Return the (X, Y) coordinate for the center point of the cell that contains the specified text.  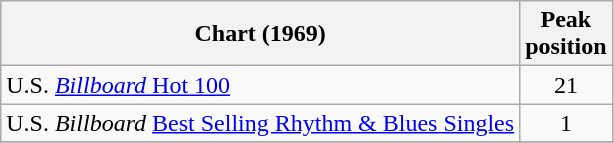
U.S. Billboard Best Selling Rhythm & Blues Singles (260, 123)
Peakposition (566, 34)
Chart (1969) (260, 34)
21 (566, 85)
U.S. Billboard Hot 100 (260, 85)
1 (566, 123)
